Detect which cell encompasses the target text, then output its [x, y] center coordinate. 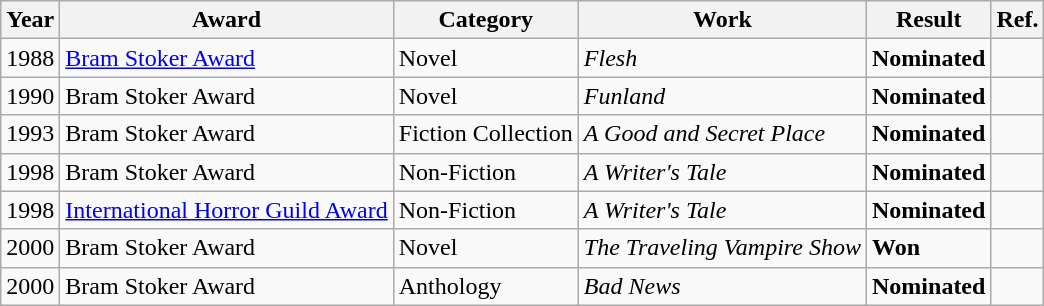
1988 [30, 58]
Ref. [1018, 20]
Result [929, 20]
Anthology [486, 286]
Category [486, 20]
International Horror Guild Award [226, 210]
1993 [30, 134]
Bad News [722, 286]
Fiction Collection [486, 134]
1990 [30, 96]
Work [722, 20]
Year [30, 20]
Flesh [722, 58]
The Traveling Vampire Show [722, 248]
Award [226, 20]
Funland [722, 96]
Won [929, 248]
A Good and Secret Place [722, 134]
